Extract the [x, y] coordinate from the center of the cell holding the provided text.  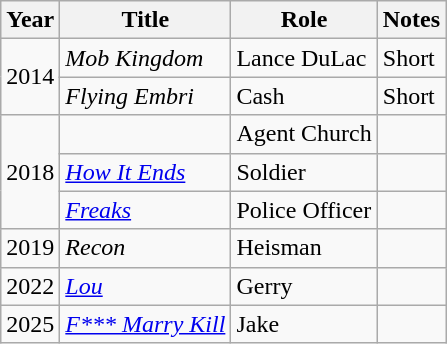
Lance DuLac [304, 58]
Flying Embri [146, 96]
Heisman [304, 248]
Recon [146, 248]
Agent Church [304, 134]
2014 [30, 77]
2025 [30, 324]
2018 [30, 172]
2019 [30, 248]
Police Officer [304, 210]
Soldier [304, 172]
F*** Marry Kill [146, 324]
Lou [146, 286]
Cash [304, 96]
Jake [304, 324]
How It Ends [146, 172]
Role [304, 20]
Title [146, 20]
Year [30, 20]
Mob Kingdom [146, 58]
Freaks [146, 210]
2022 [30, 286]
Notes [411, 20]
Gerry [304, 286]
